Scan for the cell matching the given text and deliver its (X, Y) coordinate at center. 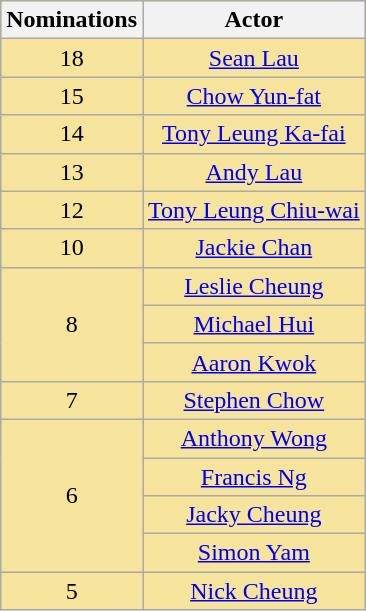
6 (72, 495)
Stephen Chow (254, 400)
Actor (254, 20)
Tony Leung Ka-fai (254, 134)
12 (72, 210)
15 (72, 96)
13 (72, 172)
Simon Yam (254, 553)
Anthony Wong (254, 438)
Chow Yun-fat (254, 96)
10 (72, 248)
18 (72, 58)
Michael Hui (254, 324)
Sean Lau (254, 58)
Nick Cheung (254, 591)
Leslie Cheung (254, 286)
Andy Lau (254, 172)
5 (72, 591)
Jacky Cheung (254, 515)
Aaron Kwok (254, 362)
7 (72, 400)
8 (72, 324)
Tony Leung Chiu-wai (254, 210)
Jackie Chan (254, 248)
14 (72, 134)
Nominations (72, 20)
Francis Ng (254, 477)
